Return the (x, y) coordinate for the center point of the cell that contains the specified text.  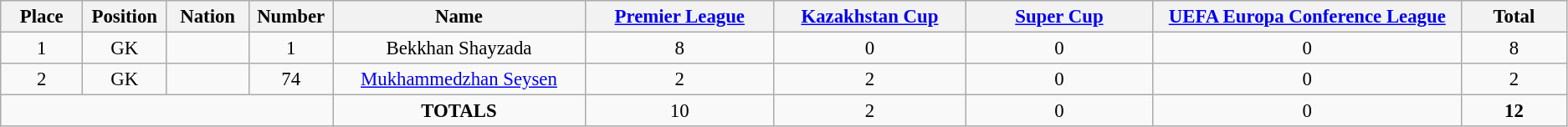
TOTALS (459, 111)
Place (42, 17)
Name (459, 17)
Nation (208, 17)
Mukhammedzhan Seysen (459, 79)
12 (1514, 111)
Bekkhan Shayzada (459, 48)
Position (125, 17)
Kazakhstan Cup (869, 17)
74 (291, 79)
10 (679, 111)
Premier League (679, 17)
Super Cup (1059, 17)
UEFA Europa Conference League (1307, 17)
Total (1514, 17)
Number (291, 17)
